Return [x, y] of the center of cell containing provided text 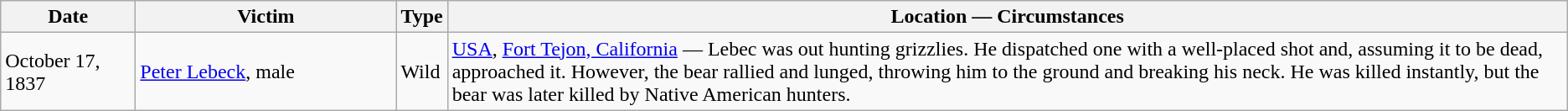
Victim [266, 17]
Location — Circumstances [1007, 17]
October 17, 1837 [69, 71]
Type [422, 17]
Date [69, 17]
Wild [422, 71]
Peter Lebeck, male [266, 71]
